Determine the (X, Y) coordinate at the center of the cell enclosing the given text.  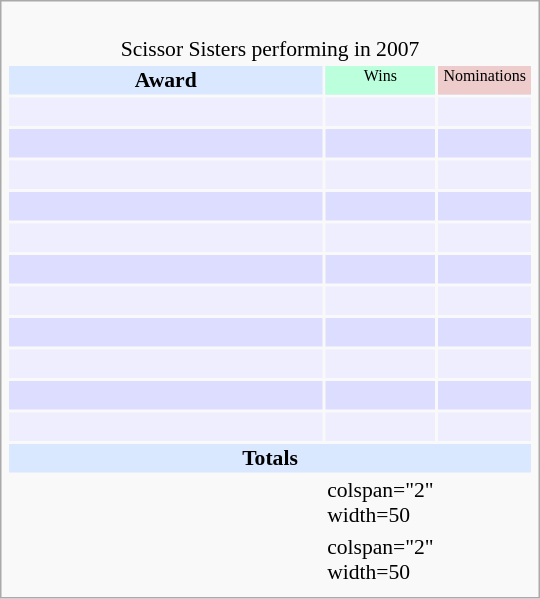
Scissor Sisters performing in 2007 (270, 36)
Nominations (484, 80)
Totals (270, 458)
Wins (381, 80)
Award (166, 80)
